Search for the cell housing the specified text and yield its [x, y] center coordinate. 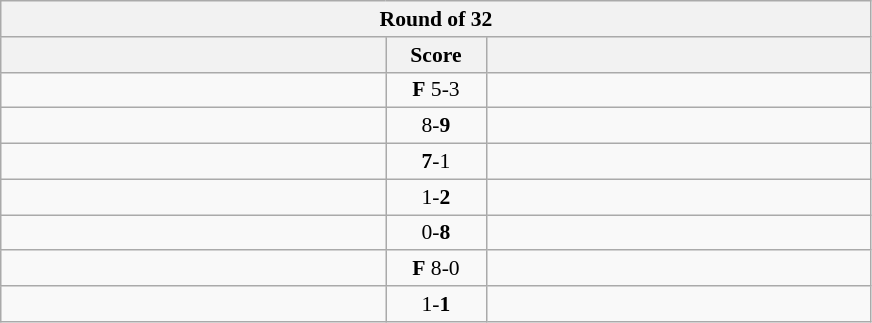
7-1 [436, 162]
0-8 [436, 233]
F 8-0 [436, 269]
1-1 [436, 304]
1-2 [436, 197]
F 5-3 [436, 90]
Round of 32 [436, 19]
Score [436, 55]
8-9 [436, 126]
